Provide the (x, y) coordinate of the cell's center where the given text is located.  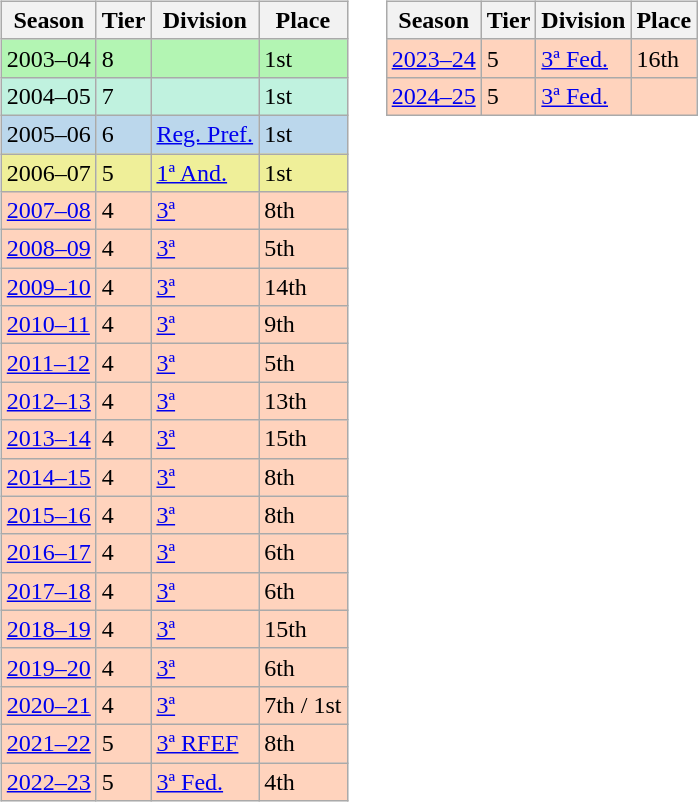
2009–10 (48, 287)
2017–18 (48, 591)
2023–24 (434, 58)
2011–12 (48, 363)
16th (664, 58)
4th (303, 781)
2015–16 (48, 515)
2003–04 (48, 58)
2020–21 (48, 705)
9th (303, 325)
2024–25 (434, 96)
2018–19 (48, 629)
2012–13 (48, 401)
2005–06 (48, 134)
2013–14 (48, 439)
2016–17 (48, 553)
2010–11 (48, 325)
14th (303, 287)
3ª RFEF (205, 743)
2007–08 (48, 211)
2008–09 (48, 249)
2019–20 (48, 667)
13th (303, 401)
2021–22 (48, 743)
2014–15 (48, 477)
Reg. Pref. (205, 134)
6 (124, 134)
1ª And. (205, 173)
8 (124, 58)
2004–05 (48, 96)
7 (124, 96)
2006–07 (48, 173)
2022–23 (48, 781)
7th / 1st (303, 705)
